Locate the cell with the specified text and output its (X, Y) center coordinate. 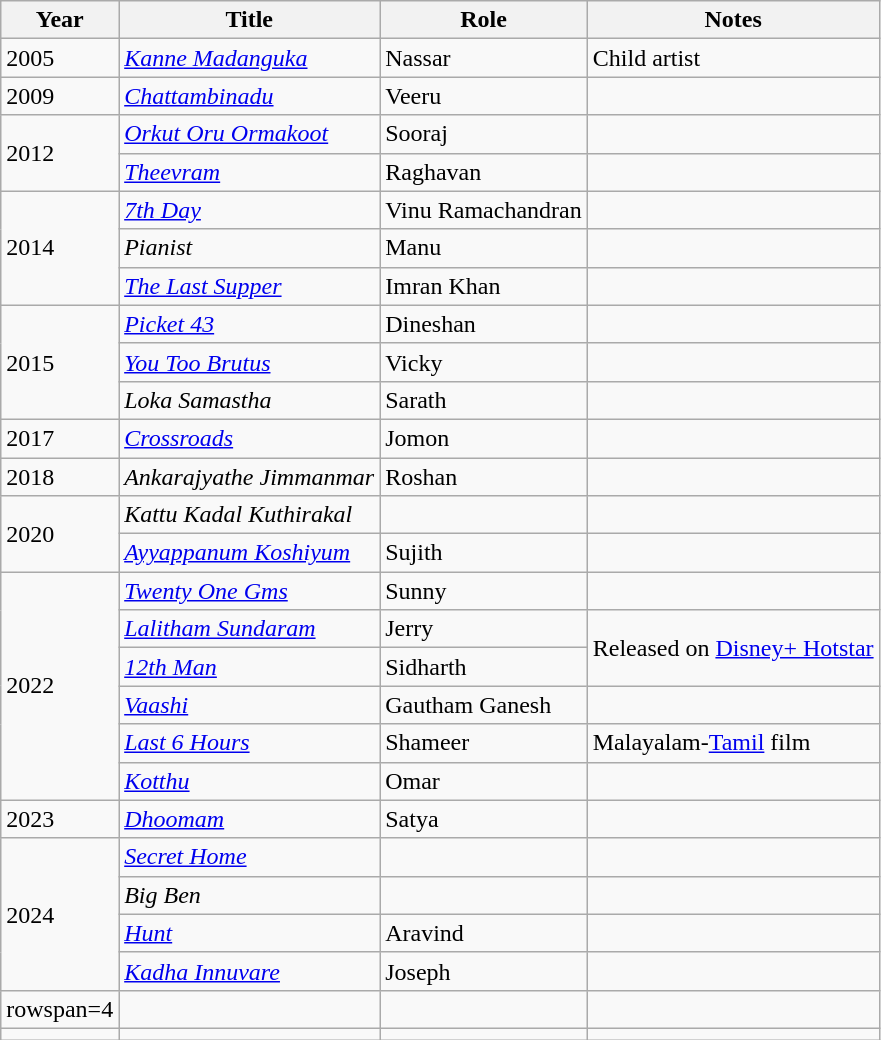
Sujith (484, 553)
Released on Disney+ Hotstar (733, 648)
Role (484, 20)
Vaashi (250, 705)
2022 (60, 686)
Big Ben (250, 895)
Nassar (484, 58)
Crossroads (250, 438)
Pianist (250, 248)
Raghavan (484, 172)
2014 (60, 248)
Roshan (484, 477)
Jerry (484, 629)
Sidharth (484, 667)
Imran Khan (484, 286)
2017 (60, 438)
Year (60, 20)
Aravind (484, 933)
Vinu Ramachandran (484, 210)
Sooraj (484, 134)
12th Man (250, 667)
Sarath (484, 400)
Ankarajyathe Jimmanmar (250, 477)
Vicky (484, 362)
Picket 43 (250, 324)
Kotthu (250, 781)
Child artist (733, 58)
Chattambinadu (250, 96)
Title (250, 20)
rowspan=4 (60, 1009)
2020 (60, 534)
Jomon (484, 438)
Kadha Innuvare (250, 971)
Shameer (484, 743)
Omar (484, 781)
2015 (60, 362)
You Too Brutus (250, 362)
Joseph (484, 971)
2018 (60, 477)
2009 (60, 96)
Notes (733, 20)
Hunt (250, 933)
Theevram (250, 172)
Malayalam-Tamil film (733, 743)
The Last Supper (250, 286)
Gautham Ganesh (484, 705)
Twenty One Gms (250, 591)
Satya (484, 819)
2024 (60, 914)
Kattu Kadal Kuthirakal (250, 515)
Manu (484, 248)
2005 (60, 58)
Lalitham Sundaram (250, 629)
Secret Home (250, 857)
Sunny (484, 591)
Orkut Oru Ormakoot (250, 134)
Last 6 Hours (250, 743)
7th Day (250, 210)
Kanne Madanguka (250, 58)
2012 (60, 153)
Veeru (484, 96)
2023 (60, 819)
Ayyappanum Koshiyum (250, 553)
Dhoomam (250, 819)
Dineshan (484, 324)
Loka Samastha (250, 400)
